Scan for the cell matching the given text and deliver its [x, y] coordinate at center. 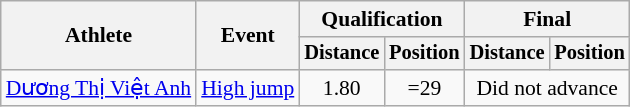
Dương Thị Việt Anh [98, 88]
Final [548, 19]
Event [248, 36]
1.80 [342, 88]
High jump [248, 88]
Athlete [98, 36]
Did not advance [548, 88]
=29 [424, 88]
Qualification [382, 19]
